Output the (X, Y) coordinate of the center of the cell containing the given text.  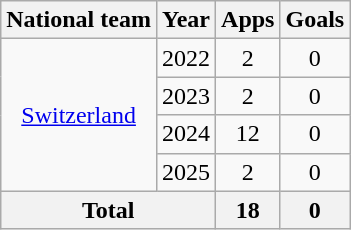
Switzerland (79, 115)
Total (108, 210)
12 (248, 134)
2024 (186, 134)
2025 (186, 172)
18 (248, 210)
Goals (315, 20)
National team (79, 20)
Apps (248, 20)
2023 (186, 96)
2022 (186, 58)
Year (186, 20)
